Identify which cell holds the provided text, then report its [X, Y] central coordinate. 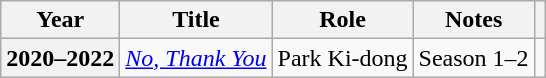
2020–2022 [60, 58]
Season 1–2 [474, 58]
Role [342, 20]
Park Ki-dong [342, 58]
Title [196, 20]
Year [60, 20]
No, Thank You [196, 58]
Notes [474, 20]
